Find where the given text appears and provide that cell's center as [X, Y] coordinate. 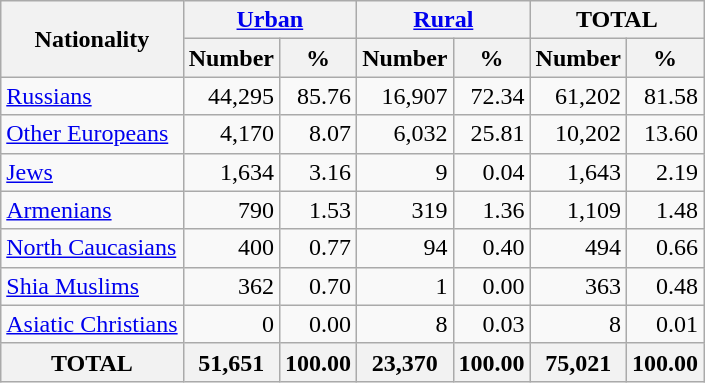
0.03 [492, 324]
1,109 [578, 210]
81.58 [664, 96]
6,032 [405, 134]
1,634 [231, 172]
1.36 [492, 210]
23,370 [405, 362]
Nationality [92, 39]
4,170 [231, 134]
8.07 [318, 134]
61,202 [578, 96]
16,907 [405, 96]
Asiatic Christians [92, 324]
1.48 [664, 210]
13.60 [664, 134]
0.01 [664, 324]
2.19 [664, 172]
494 [578, 248]
1,643 [578, 172]
Shia Muslims [92, 286]
85.76 [318, 96]
Russians [92, 96]
362 [231, 286]
0.40 [492, 248]
0.77 [318, 248]
319 [405, 210]
0.48 [664, 286]
Other Europeans [92, 134]
0.70 [318, 286]
0 [231, 324]
72.34 [492, 96]
Urban [270, 20]
9 [405, 172]
25.81 [492, 134]
10,202 [578, 134]
75,021 [578, 362]
Rural [444, 20]
0.66 [664, 248]
790 [231, 210]
51,651 [231, 362]
North Caucasians [92, 248]
0.04 [492, 172]
1.53 [318, 210]
94 [405, 248]
44,295 [231, 96]
1 [405, 286]
400 [231, 248]
3.16 [318, 172]
Armenians [92, 210]
Jews [92, 172]
363 [578, 286]
